Capture the cell that displays the provided text and extract its [X, Y] central coordinate. 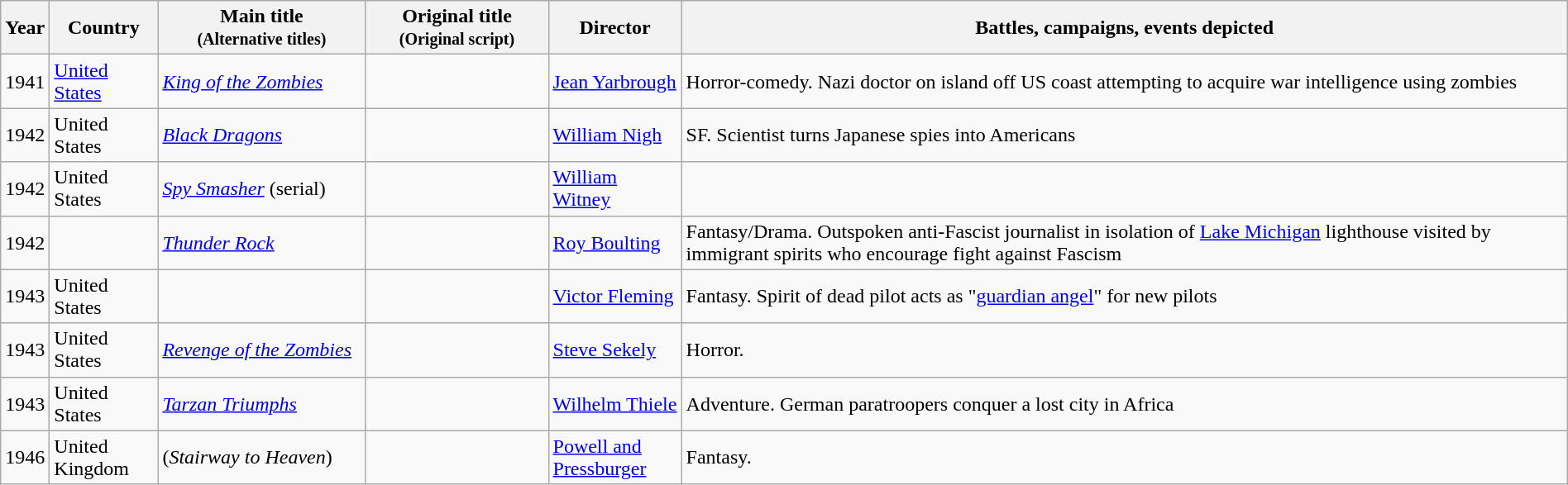
William Nigh [615, 136]
Powell and Pressburger [615, 458]
Director [615, 28]
Main title(Alternative titles) [261, 28]
Revenge of the Zombies [261, 350]
Battles, campaigns, events depicted [1125, 28]
Horror. [1125, 350]
Fantasy. Spirit of dead pilot acts as "guardian angel" for new pilots [1125, 296]
Fantasy. [1125, 458]
Adventure. German paratroopers conquer a lost city in Africa [1125, 403]
Thunder Rock [261, 243]
United Kingdom [104, 458]
King of the Zombies [261, 81]
Jean Yarbrough [615, 81]
Black Dragons [261, 136]
Victor Fleming [615, 296]
Year [25, 28]
SF. Scientist turns Japanese spies into Americans [1125, 136]
Roy Boulting [615, 243]
Original title(Original script) [457, 28]
Wilhelm Thiele [615, 403]
Steve Sekely [615, 350]
Spy Smasher (serial) [261, 188]
Country [104, 28]
William Witney [615, 188]
1941 [25, 81]
Horror-comedy. Nazi doctor on island off US coast attempting to acquire war intelligence using zombies [1125, 81]
Tarzan Triumphs [261, 403]
1946 [25, 458]
(Stairway to Heaven) [261, 458]
